Pinpoint the cell where the given text exists, returning its [x, y] midpoint coordinate. 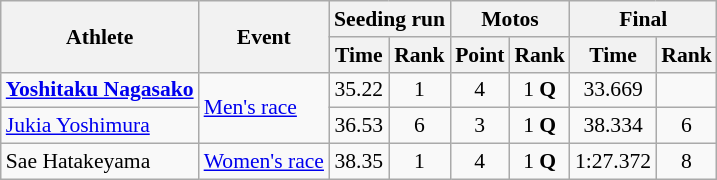
3 [480, 126]
38.334 [613, 126]
Jukia Yoshimura [100, 126]
Yoshitaku Nagasako [100, 90]
35.22 [359, 90]
Athlete [100, 36]
38.35 [359, 162]
Final [644, 19]
Sae Hatakeyama [100, 162]
Motos [510, 19]
Seeding run [390, 19]
Event [264, 36]
1:27.372 [613, 162]
8 [686, 162]
Men's race [264, 108]
33.669 [613, 90]
Point [480, 55]
36.53 [359, 126]
Women's race [264, 162]
